Pinpoint the cell where the given text exists, returning its (X, Y) midpoint coordinate. 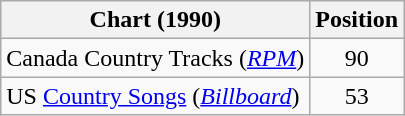
Position (357, 20)
Canada Country Tracks (RPM) (156, 58)
53 (357, 96)
90 (357, 58)
Chart (1990) (156, 20)
US Country Songs (Billboard) (156, 96)
